For the text-containing cell, return its midpoint in [x, y] coordinate format. 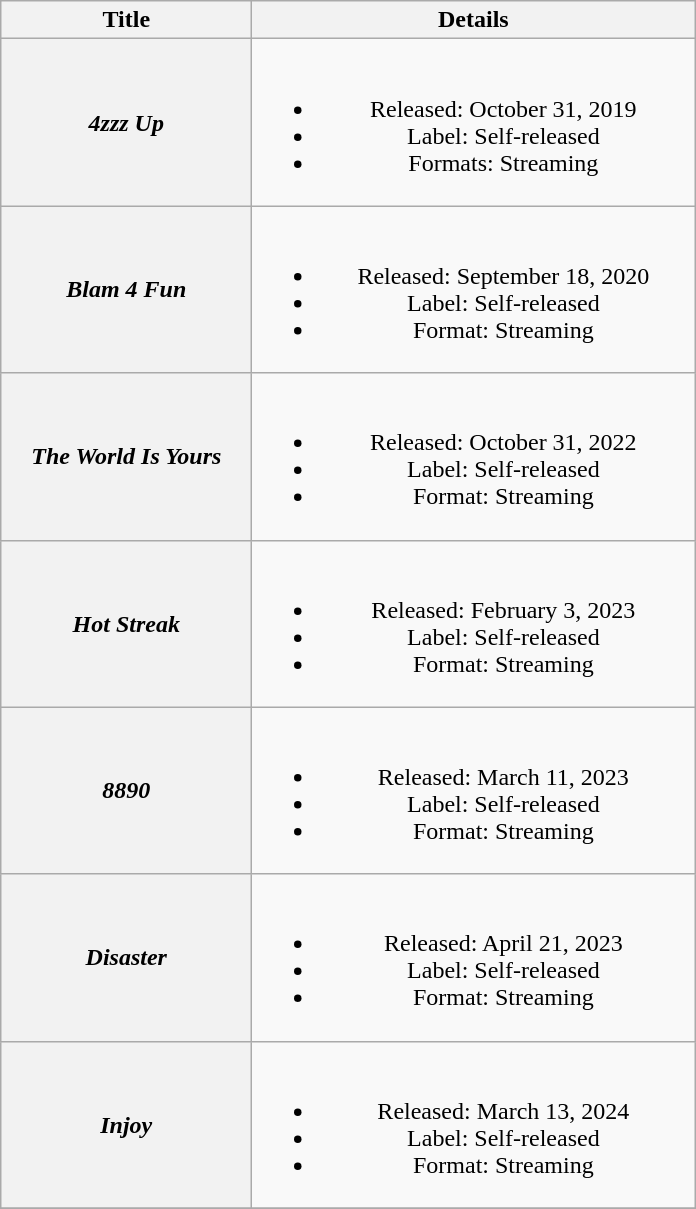
The World Is Yours [126, 456]
Title [126, 20]
Disaster [126, 958]
Released: September 18, 2020Label: Self-releasedFormat: Streaming [474, 290]
4zzz Up [126, 122]
Released: February 3, 2023Label: Self-releasedFormat: Streaming [474, 624]
Released: October 31, 2019Label: Self-releasedFormats: Streaming [474, 122]
Released: April 21, 2023Label: Self-releasedFormat: Streaming [474, 958]
Released: March 13, 2024Label: Self-releasedFormat: Streaming [474, 1124]
Hot Streak [126, 624]
Injoy [126, 1124]
Released: October 31, 2022Label: Self-releasedFormat: Streaming [474, 456]
Released: March 11, 2023Label: Self-releasedFormat: Streaming [474, 790]
Details [474, 20]
8890 [126, 790]
Blam 4 Fun [126, 290]
